For the text-containing cell, return its midpoint in [X, Y] coordinate format. 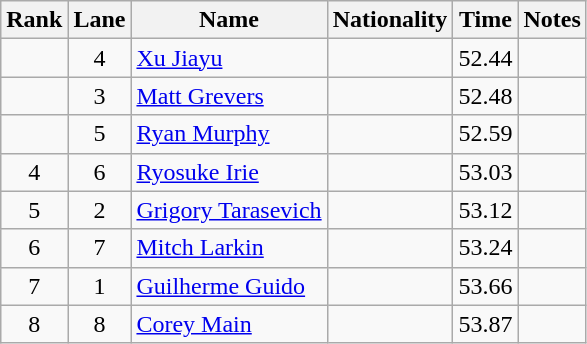
Mitch Larkin [229, 248]
Nationality [390, 20]
53.66 [486, 286]
Grigory Tarasevich [229, 210]
52.48 [486, 96]
3 [100, 96]
Lane [100, 20]
53.24 [486, 248]
Name [229, 20]
1 [100, 286]
53.12 [486, 210]
53.87 [486, 324]
Xu Jiayu [229, 58]
Rank [34, 20]
Guilherme Guido [229, 286]
2 [100, 210]
53.03 [486, 172]
Ryosuke Irie [229, 172]
Time [486, 20]
Corey Main [229, 324]
Ryan Murphy [229, 134]
Matt Grevers [229, 96]
Notes [552, 20]
52.59 [486, 134]
52.44 [486, 58]
